Search for the cell housing the specified text and yield its [X, Y] center coordinate. 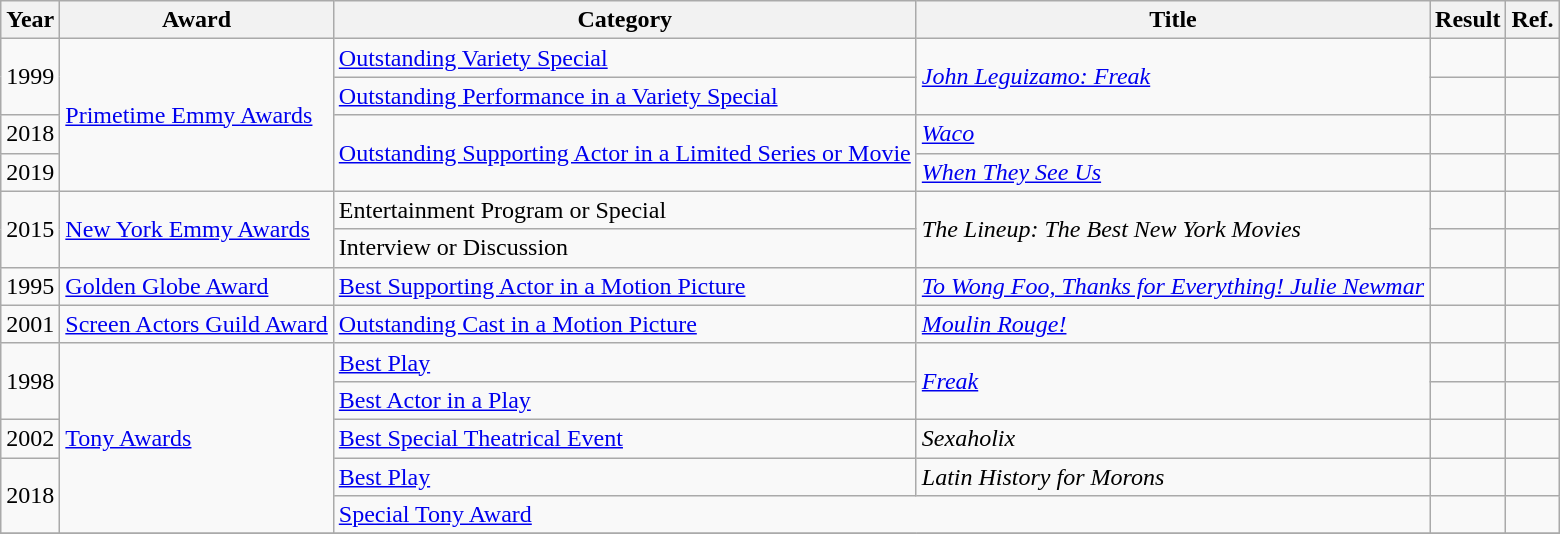
Outstanding Cast in a Motion Picture [624, 324]
To Wong Foo, Thanks for Everything! Julie Newmar [1172, 286]
Freak [1172, 381]
New York Emmy Awards [196, 229]
Outstanding Performance in a Variety Special [624, 96]
Moulin Rouge! [1172, 324]
1999 [30, 77]
Latin History for Morons [1172, 477]
Sexaholix [1172, 438]
Best Supporting Actor in a Motion Picture [624, 286]
Result [1468, 20]
2019 [30, 172]
Title [1172, 20]
1995 [30, 286]
2001 [30, 324]
Ref. [1532, 20]
The Lineup: The Best New York Movies [1172, 229]
John Leguizamo: Freak [1172, 77]
Interview or Discussion [624, 248]
2002 [30, 438]
Special Tony Award [881, 515]
Best Actor in a Play [624, 400]
When They See Us [1172, 172]
1998 [30, 381]
Best Special Theatrical Event [624, 438]
Outstanding Supporting Actor in a Limited Series or Movie [624, 153]
Golden Globe Award [196, 286]
Screen Actors Guild Award [196, 324]
Waco [1172, 134]
2015 [30, 229]
Year [30, 20]
Primetime Emmy Awards [196, 115]
Award [196, 20]
Category [624, 20]
Entertainment Program or Special [624, 210]
Outstanding Variety Special [624, 58]
Tony Awards [196, 438]
